Find where the given text appears and provide that cell's center as [X, Y] coordinate. 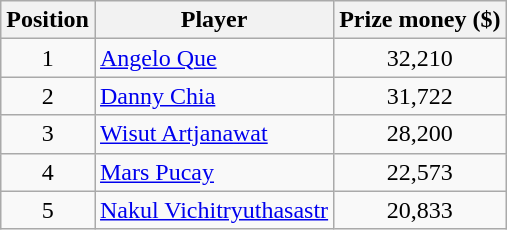
Wisut Artjanawat [214, 134]
Nakul Vichitryuthasastr [214, 210]
Position [48, 20]
32,210 [420, 58]
4 [48, 172]
5 [48, 210]
2 [48, 96]
Danny Chia [214, 96]
Angelo Que [214, 58]
Mars Pucay [214, 172]
1 [48, 58]
Prize money ($) [420, 20]
28,200 [420, 134]
20,833 [420, 210]
22,573 [420, 172]
31,722 [420, 96]
Player [214, 20]
3 [48, 134]
